Search for the cell housing the specified text and yield its (x, y) center coordinate. 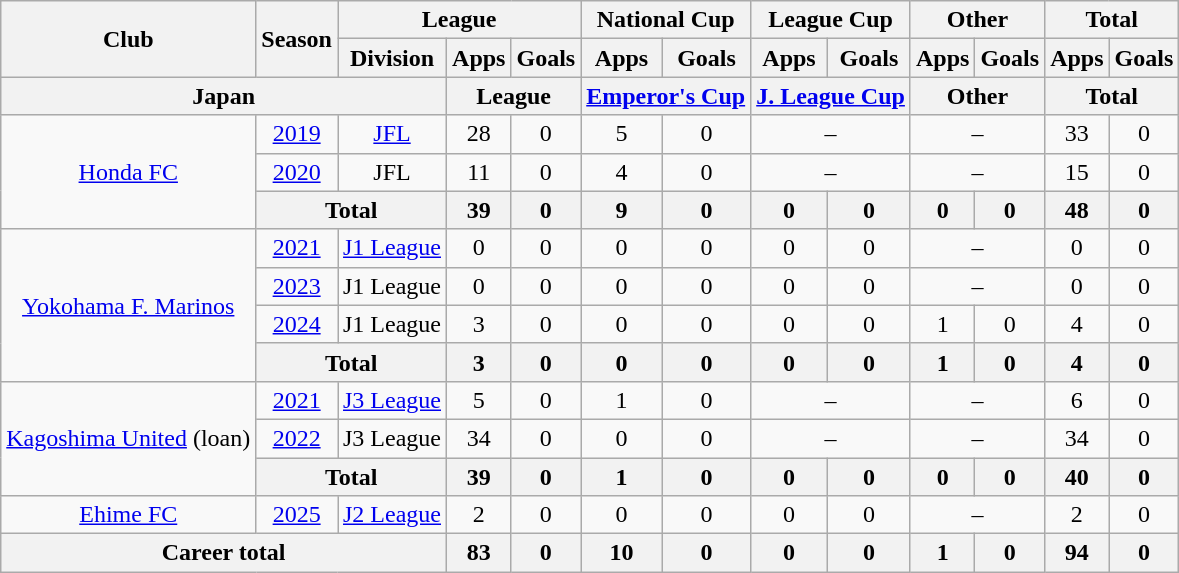
Japan (224, 96)
40 (1077, 477)
2022 (297, 438)
10 (622, 553)
Club (128, 39)
Career total (224, 553)
League Cup (831, 20)
Emperor's Cup (666, 96)
J2 League (392, 515)
J. League Cup (831, 96)
2025 (297, 515)
2024 (297, 324)
83 (479, 553)
Ehime FC (128, 515)
Division (392, 58)
94 (1077, 553)
33 (1077, 134)
Season (297, 39)
9 (622, 210)
2019 (297, 134)
28 (479, 134)
11 (479, 172)
Yokohama F. Marinos (128, 305)
15 (1077, 172)
Honda FC (128, 172)
2023 (297, 286)
48 (1077, 210)
2020 (297, 172)
Kagoshima United (loan) (128, 438)
National Cup (666, 20)
6 (1077, 400)
